Determine the [X, Y] coordinate at the center of the cell enclosing the given text.  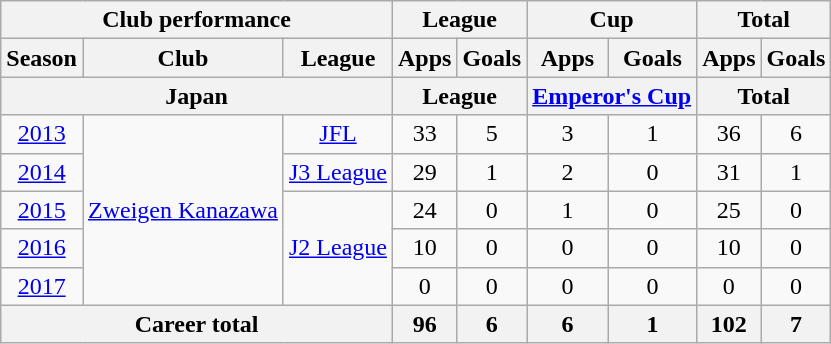
2015 [42, 210]
33 [424, 134]
2017 [42, 286]
Cup [612, 20]
7 [796, 324]
5 [492, 134]
Zweigen Kanazawa [182, 210]
96 [424, 324]
Club performance [197, 20]
2014 [42, 172]
25 [729, 210]
29 [424, 172]
2 [568, 172]
Season [42, 58]
J2 League [338, 248]
JFL [338, 134]
Club [182, 58]
36 [729, 134]
Emperor's Cup [612, 96]
3 [568, 134]
24 [424, 210]
Career total [197, 324]
2013 [42, 134]
J3 League [338, 172]
2016 [42, 248]
102 [729, 324]
31 [729, 172]
Japan [197, 96]
